Extract the (x, y) coordinate from the center of the cell holding the provided text.  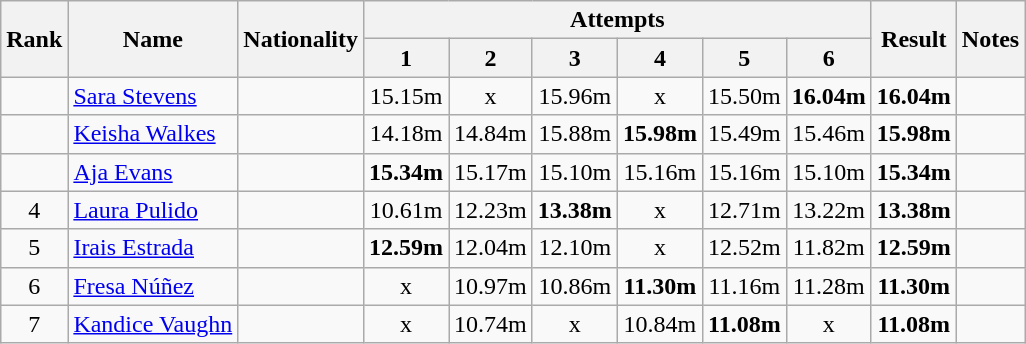
Nationality (301, 39)
Fresa Núñez (153, 286)
Notes (990, 39)
3 (574, 58)
15.15m (406, 96)
1 (406, 58)
Rank (34, 39)
15.96m (574, 96)
10.61m (406, 210)
14.84m (491, 134)
Name (153, 39)
Kandice Vaughn (153, 324)
12.71m (744, 210)
12.52m (744, 248)
12.10m (574, 248)
Aja Evans (153, 172)
Keisha Walkes (153, 134)
10.97m (491, 286)
14.18m (406, 134)
Laura Pulido (153, 210)
10.74m (491, 324)
15.49m (744, 134)
10.86m (574, 286)
11.16m (744, 286)
15.88m (574, 134)
15.50m (744, 96)
Result (914, 39)
10.84m (660, 324)
12.23m (491, 210)
12.04m (491, 248)
Attempts (618, 20)
Sara Stevens (153, 96)
11.28m (828, 286)
15.46m (828, 134)
7 (34, 324)
13.22m (828, 210)
2 (491, 58)
15.17m (491, 172)
Irais Estrada (153, 248)
11.82m (828, 248)
